Find where the given text appears and provide that cell's center as (x, y) coordinate. 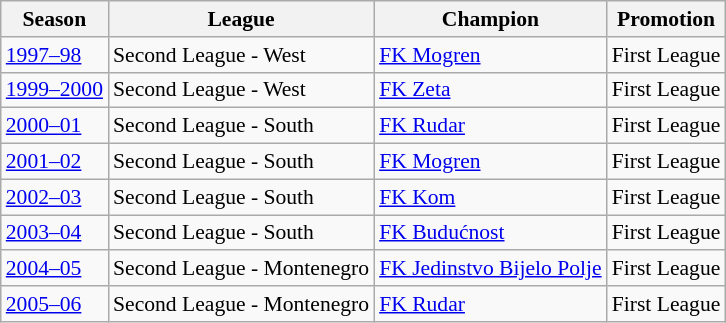
Champion (490, 19)
FK Kom (490, 197)
FK Zeta (490, 90)
FK Jedinstvo Bijelo Polje (490, 269)
2001–02 (54, 162)
2003–04 (54, 233)
2005–06 (54, 304)
Promotion (666, 19)
1997–98 (54, 55)
2002–03 (54, 197)
FK Budućnost (490, 233)
1999–2000 (54, 90)
2004–05 (54, 269)
League (241, 19)
2000–01 (54, 126)
Season (54, 19)
